Return (x, y) of the center of cell containing provided text 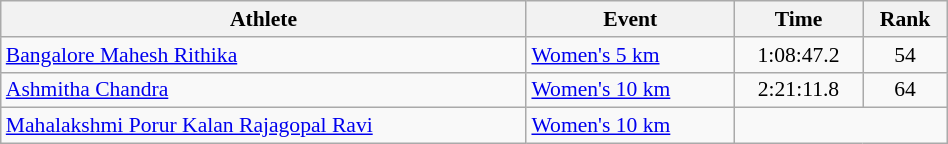
2:21:11.8 (798, 90)
Bangalore Mahesh Rithika (264, 55)
64 (905, 90)
Athlete (264, 19)
1:08:47.2 (798, 55)
Rank (905, 19)
Event (630, 19)
54 (905, 55)
Women's 5 km (630, 55)
Mahalakshmi Porur Kalan Rajagopal Ravi (264, 126)
Time (798, 19)
Ashmitha Chandra (264, 90)
